For the text-containing cell, return its midpoint in (x, y) coordinate format. 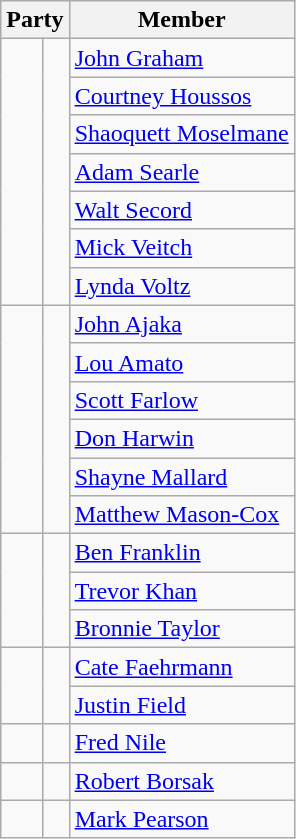
John Graham (182, 58)
Robert Borsak (182, 781)
Matthew Mason-Cox (182, 515)
Adam Searle (182, 172)
Don Harwin (182, 438)
Mick Veitch (182, 248)
Fred Nile (182, 743)
Member (182, 20)
Shayne Mallard (182, 477)
Walt Secord (182, 210)
Party (35, 20)
Scott Farlow (182, 400)
Shaoquett Moselmane (182, 134)
John Ajaka (182, 324)
Lynda Voltz (182, 286)
Bronnie Taylor (182, 629)
Mark Pearson (182, 819)
Trevor Khan (182, 591)
Ben Franklin (182, 553)
Justin Field (182, 705)
Courtney Houssos (182, 96)
Cate Faehrmann (182, 667)
Lou Amato (182, 362)
